Identify which cell holds the provided text, then report its (X, Y) central coordinate. 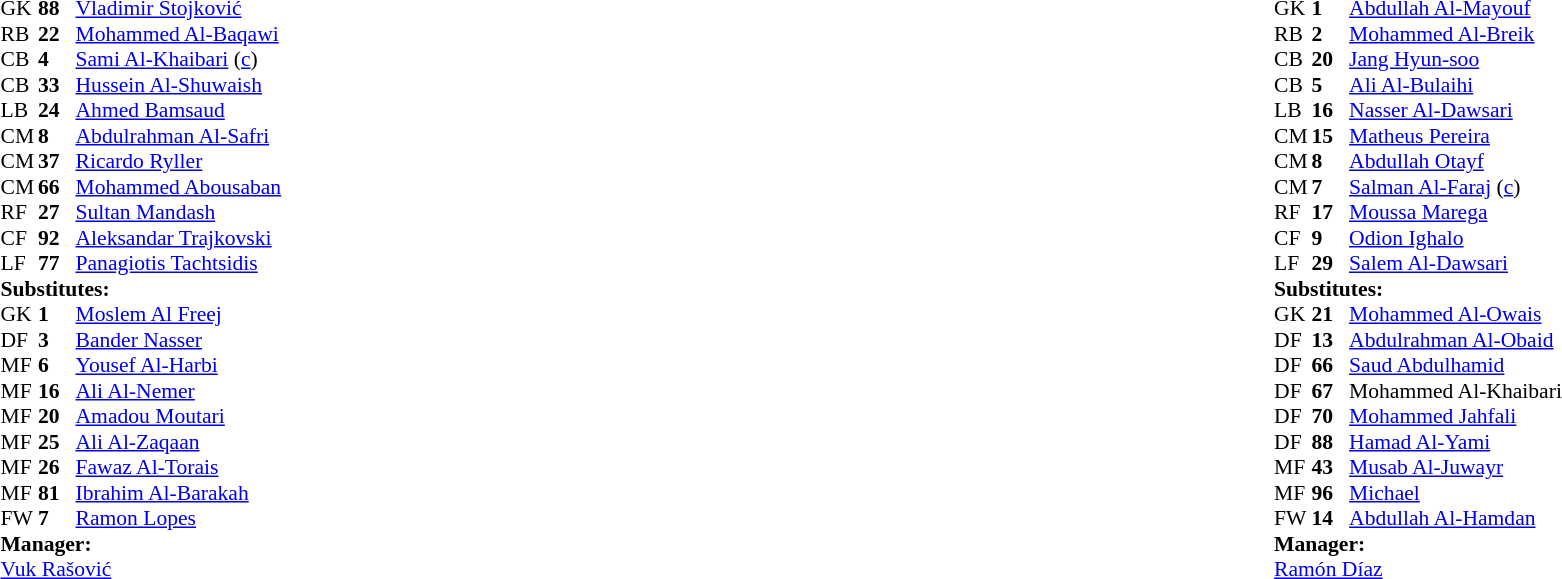
Abdulrahman Al-Safri (179, 136)
Bander Nasser (179, 340)
Amadou Moutari (179, 417)
Abdulrahman Al-Obaid (1456, 340)
Ali Al-Nemer (179, 391)
Panagiotis Tachtsidis (179, 263)
Abdullah Otayf (1456, 161)
Mohammed Jahfali (1456, 417)
Fawaz Al-Torais (179, 467)
Moslem Al Freej (179, 315)
Mohammed Al-Khaibari (1456, 391)
Salman Al-Faraj (c) (1456, 187)
Aleksandar Trajkovski (179, 238)
Salem Al-Dawsari (1456, 263)
96 (1331, 493)
Ricardo Ryller (179, 161)
Ahmed Bamsaud (179, 111)
81 (57, 493)
24 (57, 111)
1 (57, 315)
Musab Al-Juwayr (1456, 467)
37 (57, 161)
21 (1331, 315)
Odion Ighalo (1456, 238)
27 (57, 213)
67 (1331, 391)
Abdullah Al-Hamdan (1456, 519)
Matheus Pereira (1456, 136)
33 (57, 85)
Yousef Al-Harbi (179, 365)
5 (1331, 85)
15 (1331, 136)
Hussein Al-Shuwaish (179, 85)
6 (57, 365)
Jang Hyun-soo (1456, 59)
43 (1331, 467)
77 (57, 263)
Mohammed Al-Owais (1456, 315)
Mohammed Abousaban (179, 187)
Nasser Al-Dawsari (1456, 111)
17 (1331, 213)
Michael (1456, 493)
22 (57, 34)
Sultan Mandash (179, 213)
14 (1331, 519)
Sami Al-Khaibari (c) (179, 59)
Ali Al-Zaqaan (179, 442)
Ibrahim Al-Barakah (179, 493)
29 (1331, 263)
70 (1331, 417)
Mohammed Al-Baqawi (179, 34)
9 (1331, 238)
Mohammed Al-Breik (1456, 34)
13 (1331, 340)
26 (57, 467)
25 (57, 442)
2 (1331, 34)
Hamad Al-Yami (1456, 442)
3 (57, 340)
Moussa Marega (1456, 213)
92 (57, 238)
88 (1331, 442)
Ali Al-Bulaihi (1456, 85)
Ramon Lopes (179, 519)
4 (57, 59)
Saud Abdulhamid (1456, 365)
